Identify which cell holds the provided text, then report its (x, y) central coordinate. 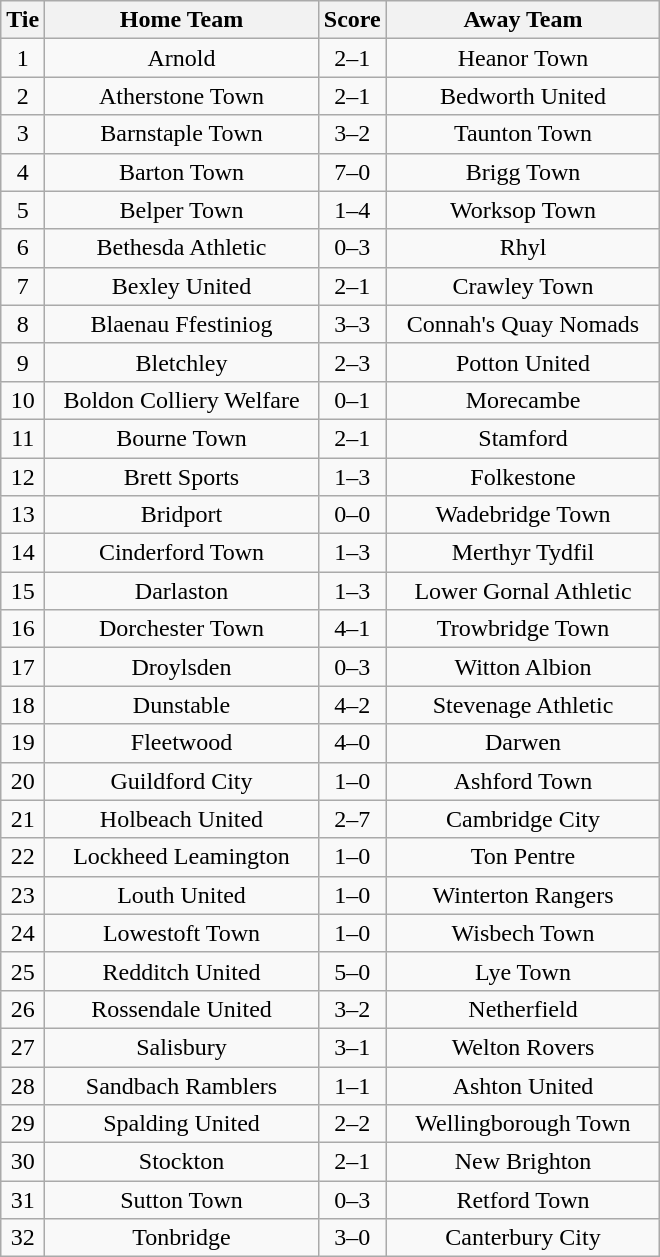
Winterton Rangers (523, 895)
Boldon Colliery Welfare (182, 400)
Stockton (182, 1162)
5–0 (352, 971)
Salisbury (182, 1047)
2–7 (352, 819)
Trowbridge Town (523, 629)
14 (23, 553)
Darwen (523, 743)
2 (23, 96)
Bletchley (182, 362)
11 (23, 438)
Bridport (182, 515)
Bourne Town (182, 438)
4–0 (352, 743)
Brigg Town (523, 172)
Brett Sports (182, 477)
Barnstaple Town (182, 134)
Sutton Town (182, 1200)
0–1 (352, 400)
32 (23, 1238)
Tie (23, 20)
Dunstable (182, 705)
Bedworth United (523, 96)
Holbeach United (182, 819)
Dorchester Town (182, 629)
7 (23, 286)
Spalding United (182, 1124)
27 (23, 1047)
Lye Town (523, 971)
Stevenage Athletic (523, 705)
Atherstone Town (182, 96)
23 (23, 895)
Merthyr Tydfil (523, 553)
Stamford (523, 438)
1–1 (352, 1085)
Darlaston (182, 591)
Fleetwood (182, 743)
Lower Gornal Athletic (523, 591)
10 (23, 400)
Crawley Town (523, 286)
3–0 (352, 1238)
0–0 (352, 515)
19 (23, 743)
Louth United (182, 895)
Rossendale United (182, 1009)
Droylsden (182, 667)
Belper Town (182, 210)
Canterbury City (523, 1238)
17 (23, 667)
Morecambe (523, 400)
26 (23, 1009)
Ashton United (523, 1085)
Witton Albion (523, 667)
8 (23, 324)
Netherfield (523, 1009)
Home Team (182, 20)
New Brighton (523, 1162)
Score (352, 20)
9 (23, 362)
Wadebridge Town (523, 515)
Bethesda Athletic (182, 248)
3 (23, 134)
28 (23, 1085)
2–2 (352, 1124)
5 (23, 210)
1 (23, 58)
Bexley United (182, 286)
4 (23, 172)
Worksop Town (523, 210)
2–3 (352, 362)
3–1 (352, 1047)
6 (23, 248)
Redditch United (182, 971)
Blaenau Ffestiniog (182, 324)
7–0 (352, 172)
Welton Rovers (523, 1047)
Ton Pentre (523, 857)
3–3 (352, 324)
Away Team (523, 20)
13 (23, 515)
25 (23, 971)
4–1 (352, 629)
20 (23, 781)
Cambridge City (523, 819)
12 (23, 477)
Barton Town (182, 172)
Guildford City (182, 781)
16 (23, 629)
Connah's Quay Nomads (523, 324)
4–2 (352, 705)
Taunton Town (523, 134)
29 (23, 1124)
Rhyl (523, 248)
Cinderford Town (182, 553)
Tonbridge (182, 1238)
22 (23, 857)
Arnold (182, 58)
Wisbech Town (523, 933)
15 (23, 591)
18 (23, 705)
Potton United (523, 362)
Retford Town (523, 1200)
Heanor Town (523, 58)
31 (23, 1200)
Folkestone (523, 477)
Lockheed Leamington (182, 857)
Lowestoft Town (182, 933)
21 (23, 819)
30 (23, 1162)
24 (23, 933)
Wellingborough Town (523, 1124)
Ashford Town (523, 781)
1–4 (352, 210)
Sandbach Ramblers (182, 1085)
